For the text-containing cell, return its midpoint in (X, Y) coordinate format. 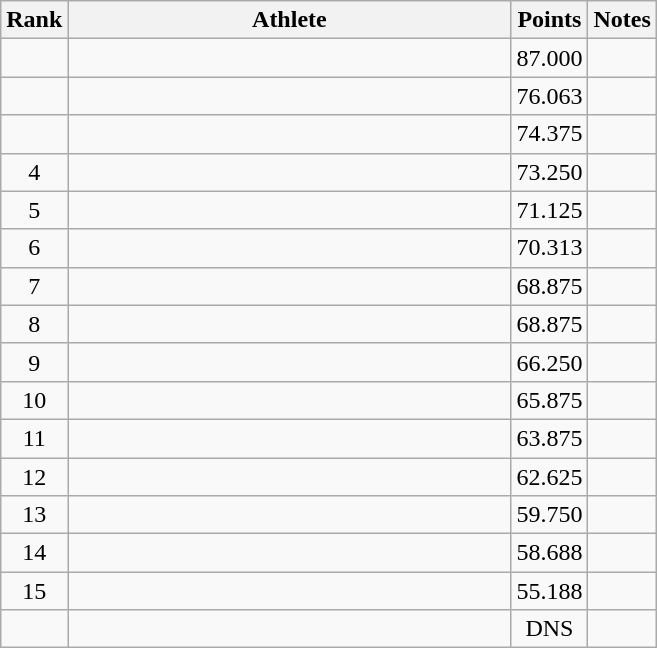
74.375 (550, 134)
73.250 (550, 172)
66.250 (550, 362)
5 (34, 210)
10 (34, 400)
76.063 (550, 96)
4 (34, 172)
87.000 (550, 58)
12 (34, 477)
70.313 (550, 248)
11 (34, 438)
8 (34, 324)
Points (550, 20)
14 (34, 553)
7 (34, 286)
13 (34, 515)
DNS (550, 629)
Athlete (290, 20)
Rank (34, 20)
65.875 (550, 400)
9 (34, 362)
Notes (622, 20)
63.875 (550, 438)
6 (34, 248)
71.125 (550, 210)
58.688 (550, 553)
59.750 (550, 515)
55.188 (550, 591)
62.625 (550, 477)
15 (34, 591)
